For the text-containing cell, return its midpoint in (x, y) coordinate format. 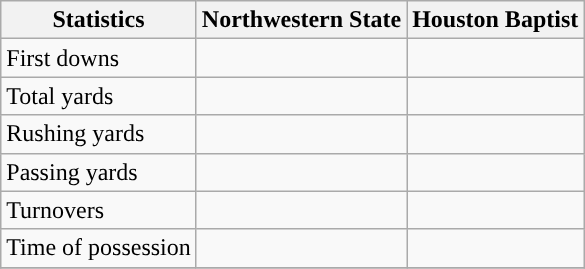
Turnovers (99, 210)
Statistics (99, 20)
Passing yards (99, 172)
Time of possession (99, 248)
Total yards (99, 96)
Northwestern State (301, 20)
Rushing yards (99, 134)
Houston Baptist (496, 20)
First downs (99, 58)
